From the cell containing the given text, extract its center point as (x, y) coordinate. 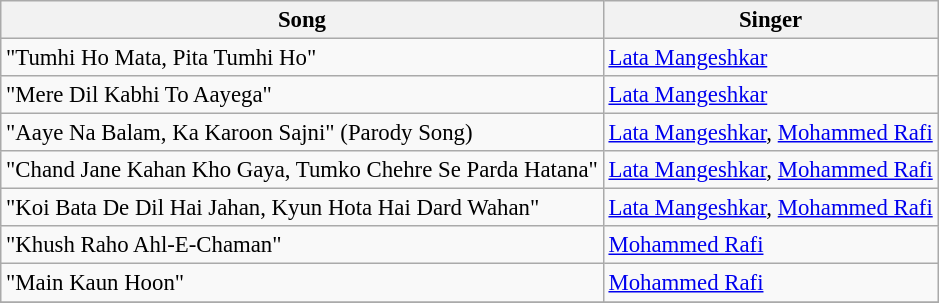
"Tumhi Ho Mata, Pita Tumhi Ho" (302, 58)
"Main Kaun Hoon" (302, 283)
"Mere Dil Kabhi To Aayega" (302, 95)
Song (302, 20)
"Aaye Na Balam, Ka Karoon Sajni" (Parody Song) (302, 133)
"Koi Bata De Dil Hai Jahan, Kyun Hota Hai Dard Wahan" (302, 208)
Singer (770, 20)
"Khush Raho Ahl-E-Chaman" (302, 245)
"Chand Jane Kahan Kho Gaya, Tumko Chehre Se Parda Hatana" (302, 170)
